Capture the cell that displays the provided text and extract its [x, y] central coordinate. 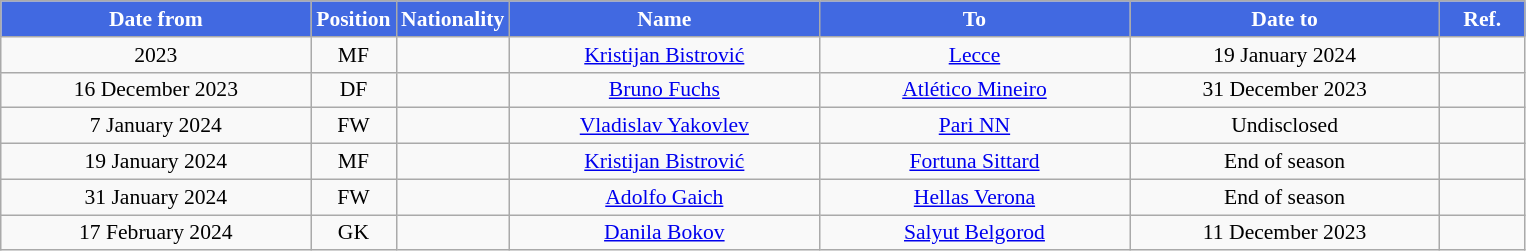
Salyut Belgorod [974, 233]
16 December 2023 [156, 90]
Pari NN [974, 126]
DF [354, 90]
31 December 2023 [1285, 90]
GK [354, 233]
Lecce [974, 55]
Position [354, 19]
31 January 2024 [156, 197]
Adolfo Gaich [664, 197]
Hellas Verona [974, 197]
Ref. [1482, 19]
Date to [1285, 19]
11 December 2023 [1285, 233]
Atlético Mineiro [974, 90]
Danila Bokov [664, 233]
Nationality [452, 19]
Date from [156, 19]
Name [664, 19]
17 February 2024 [156, 233]
2023 [156, 55]
Bruno Fuchs [664, 90]
Vladislav Yakovlev [664, 126]
Undisclosed [1285, 126]
7 January 2024 [156, 126]
Fortuna Sittard [974, 162]
To [974, 19]
